Capture the cell that displays the provided text and extract its (X, Y) central coordinate. 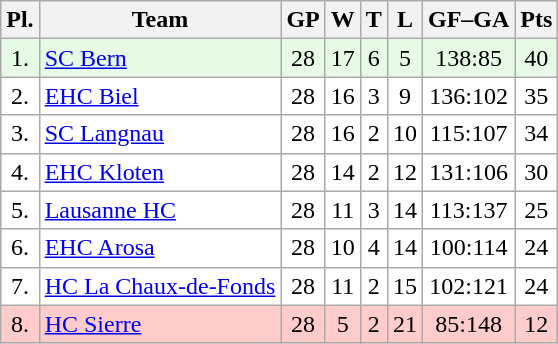
L (404, 20)
15 (404, 286)
GP (303, 20)
HC La Chaux-de-Fonds (160, 286)
6. (20, 248)
17 (342, 58)
85:148 (468, 324)
21 (404, 324)
25 (536, 210)
Lausanne HC (160, 210)
7. (20, 286)
115:107 (468, 134)
131:106 (468, 172)
100:114 (468, 248)
4 (374, 248)
1. (20, 58)
SC Bern (160, 58)
4. (20, 172)
GF–GA (468, 20)
W (342, 20)
8. (20, 324)
138:85 (468, 58)
EHC Kloten (160, 172)
T (374, 20)
30 (536, 172)
136:102 (468, 96)
Team (160, 20)
2. (20, 96)
3. (20, 134)
40 (536, 58)
9 (404, 96)
113:137 (468, 210)
6 (374, 58)
5. (20, 210)
Pts (536, 20)
SC Langnau (160, 134)
EHC Arosa (160, 248)
Pl. (20, 20)
34 (536, 134)
EHC Biel (160, 96)
HC Sierre (160, 324)
35 (536, 96)
102:121 (468, 286)
